Locate the cell with the specified text and output its (x, y) center coordinate. 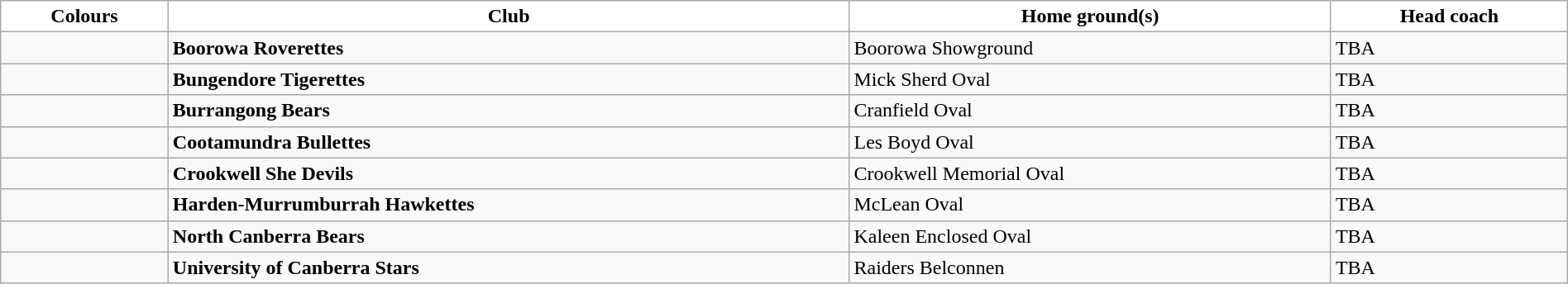
University of Canberra Stars (509, 267)
Mick Sherd Oval (1090, 79)
Home ground(s) (1090, 17)
Raiders Belconnen (1090, 267)
Burrangong Bears (509, 111)
Harden-Murrumburrah Hawkettes (509, 205)
North Canberra Bears (509, 236)
Head coach (1449, 17)
Crookwell She Devils (509, 173)
Club (509, 17)
McLean Oval (1090, 205)
Bungendore Tigerettes (509, 79)
Crookwell Memorial Oval (1090, 173)
Les Boyd Oval (1090, 142)
Kaleen Enclosed Oval (1090, 236)
Boorowa Showground (1090, 48)
Colours (84, 17)
Cootamundra Bullettes (509, 142)
Boorowa Roverettes (509, 48)
Cranfield Oval (1090, 111)
